Return the (x, y) coordinate for the center point of the cell that contains the specified text.  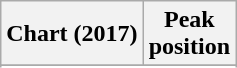
Chart (2017) (72, 34)
Peakposition (189, 34)
